Return the [x, y] coordinate for the center point of the cell that contains the specified text.  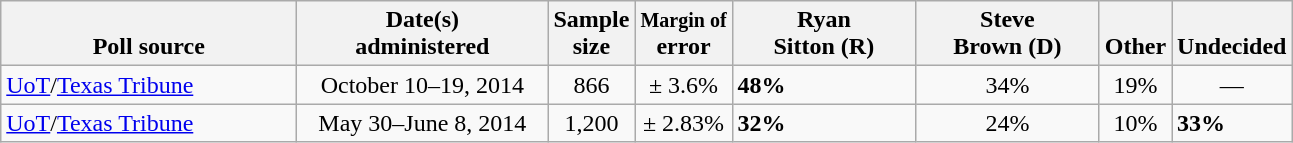
± 2.83% [684, 123]
866 [592, 85]
10% [1135, 123]
Poll source [149, 34]
— [1232, 85]
SteveBrown (D) [1008, 34]
Undecided [1232, 34]
32% [824, 123]
34% [1008, 85]
Samplesize [592, 34]
24% [1008, 123]
Margin oferror [684, 34]
RyanSitton (R) [824, 34]
48% [824, 85]
33% [1232, 123]
± 3.6% [684, 85]
1,200 [592, 123]
19% [1135, 85]
Date(s)administered [422, 34]
May 30–June 8, 2014 [422, 123]
Other [1135, 34]
October 10–19, 2014 [422, 85]
